From the cell containing the given text, extract its center point as (x, y) coordinate. 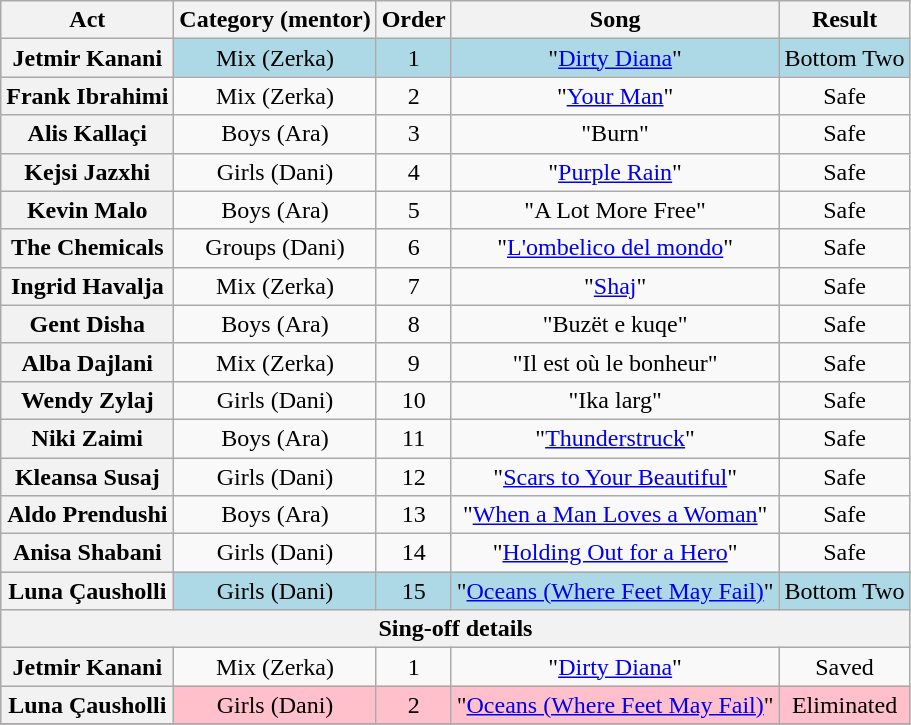
Ingrid Havalja (88, 286)
6 (414, 248)
Kejsi Jazxhi (88, 172)
Category (mentor) (275, 20)
Gent Disha (88, 324)
Result (844, 20)
Aldo Prendushi (88, 515)
Alis Kallaçi (88, 134)
11 (414, 438)
3 (414, 134)
"Ika larg" (615, 400)
Saved (844, 667)
7 (414, 286)
Sing-off details (456, 629)
Alba Dajlani (88, 362)
Wendy Zylaj (88, 400)
8 (414, 324)
9 (414, 362)
Kleansa Susaj (88, 477)
4 (414, 172)
5 (414, 210)
13 (414, 515)
"Your Man" (615, 96)
"Buzët e kuqe" (615, 324)
Frank Ibrahimi (88, 96)
"L'ombelico del mondo" (615, 248)
Anisa Shabani (88, 553)
"Thunderstruck" (615, 438)
"Purple Rain" (615, 172)
Act (88, 20)
The Chemicals (88, 248)
Niki Zaimi (88, 438)
"Holding Out for a Hero" (615, 553)
Song (615, 20)
Kevin Malo (88, 210)
"Il est où le bonheur" (615, 362)
12 (414, 477)
Eliminated (844, 705)
"A Lot More Free" (615, 210)
Groups (Dani) (275, 248)
"Scars to Your Beautiful" (615, 477)
"When a Man Loves a Woman" (615, 515)
15 (414, 591)
"Shaj" (615, 286)
10 (414, 400)
"Burn" (615, 134)
Order (414, 20)
14 (414, 553)
